Search for the cell housing the specified text and yield its [x, y] center coordinate. 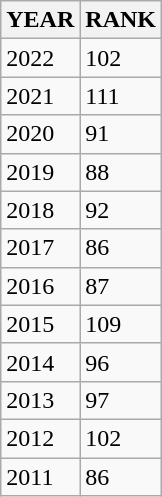
2011 [40, 477]
111 [121, 96]
2012 [40, 438]
2020 [40, 134]
96 [121, 362]
2017 [40, 248]
2016 [40, 286]
2018 [40, 210]
2013 [40, 400]
88 [121, 172]
YEAR [40, 20]
2022 [40, 58]
87 [121, 286]
2019 [40, 172]
92 [121, 210]
2014 [40, 362]
RANK [121, 20]
2021 [40, 96]
109 [121, 324]
97 [121, 400]
2015 [40, 324]
91 [121, 134]
